Pinpoint the cell where the given text exists, returning its (x, y) midpoint coordinate. 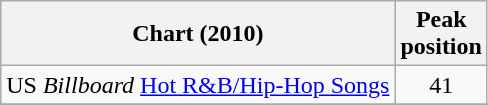
Peakposition (441, 34)
US Billboard Hot R&B/Hip-Hop Songs (198, 85)
Chart (2010) (198, 34)
41 (441, 85)
